Search for the cell housing the specified text and yield its [x, y] center coordinate. 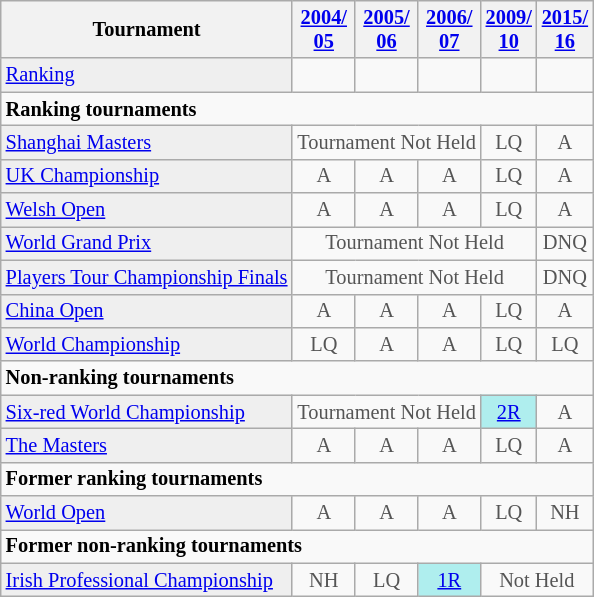
China Open [147, 311]
Ranking tournaments [297, 109]
2009/10 [509, 29]
1R [450, 580]
Tournament [147, 29]
Shanghai Masters [147, 142]
Irish Professional Championship [147, 580]
Welsh Open [147, 210]
World Championship [147, 344]
Not Held [537, 580]
Former non-ranking tournaments [297, 546]
Players Tour Championship Finals [147, 277]
UK Championship [147, 176]
Six-red World Championship [147, 412]
2R [509, 412]
Former ranking tournaments [297, 479]
World Open [147, 513]
2006/07 [450, 29]
Non-ranking tournaments [297, 378]
2004/05 [324, 29]
World Grand Prix [147, 243]
The Masters [147, 445]
2015/16 [565, 29]
Ranking [147, 75]
2005/06 [386, 29]
